Detect which cell encompasses the target text, then output its (X, Y) center coordinate. 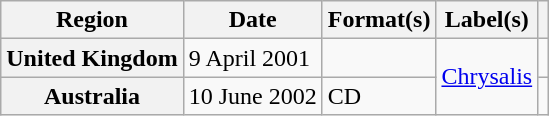
10 June 2002 (252, 96)
Region (92, 20)
Format(s) (379, 20)
Australia (92, 96)
United Kingdom (92, 58)
CD (379, 96)
Label(s) (487, 20)
Chrysalis (487, 77)
Date (252, 20)
9 April 2001 (252, 58)
